Output the [X, Y] coordinate of the center of the cell containing the given text.  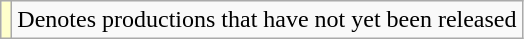
Denotes productions that have not yet been released [267, 20]
